Search for the cell housing the specified text and yield its (x, y) center coordinate. 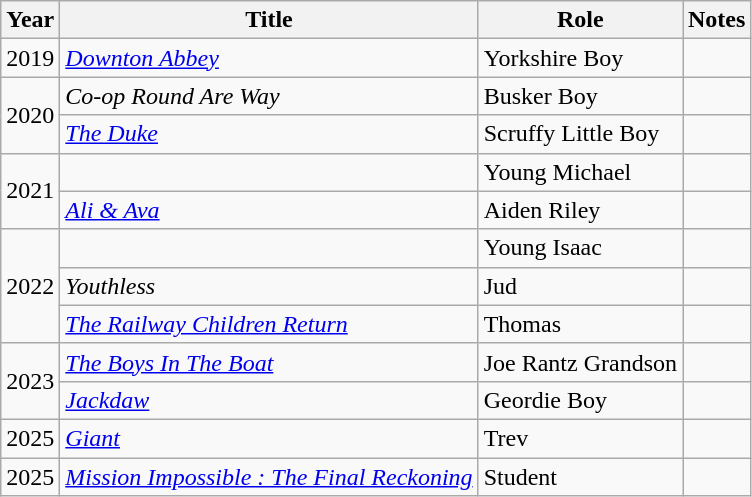
The Railway Children Return (269, 324)
Mission Impossible : The Final Reckoning (269, 477)
Trev (580, 438)
2021 (30, 191)
Busker Boy (580, 96)
Downton Abbey (269, 58)
Yorkshire Boy (580, 58)
2022 (30, 286)
The Duke (269, 134)
Jackdaw (269, 400)
Youthless (269, 286)
Thomas (580, 324)
Young Michael (580, 172)
Geordie Boy (580, 400)
2023 (30, 381)
Young Isaac (580, 248)
2019 (30, 58)
The Boys In The Boat (269, 362)
Role (580, 20)
Student (580, 477)
Ali & Ava (269, 210)
Giant (269, 438)
2020 (30, 115)
Co-op Round Are Way (269, 96)
Year (30, 20)
Aiden Riley (580, 210)
Joe Rantz Grandson (580, 362)
Notes (716, 20)
Title (269, 20)
Scruffy Little Boy (580, 134)
Jud (580, 286)
